Provide the (X, Y) coordinate of the cell's center where the given text is located.  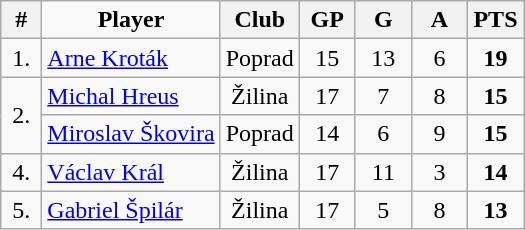
1. (22, 58)
Miroslav Škovira (131, 134)
Player (131, 20)
7 (383, 96)
Club (260, 20)
Václav Král (131, 172)
GP (327, 20)
19 (495, 58)
PTS (495, 20)
A (439, 20)
5. (22, 210)
11 (383, 172)
9 (439, 134)
3 (439, 172)
5 (383, 210)
Arne Kroták (131, 58)
# (22, 20)
Michal Hreus (131, 96)
4. (22, 172)
Gabriel Špilár (131, 210)
2. (22, 115)
G (383, 20)
